Return (X, Y) of the center of cell containing provided text 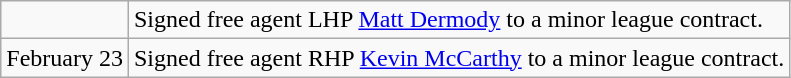
February 23 (65, 58)
Signed free agent RHP Kevin McCarthy to a minor league contract. (458, 58)
Signed free agent LHP Matt Dermody to a minor league contract. (458, 20)
